Extract the [X, Y] coordinate from the center of the cell holding the provided text.  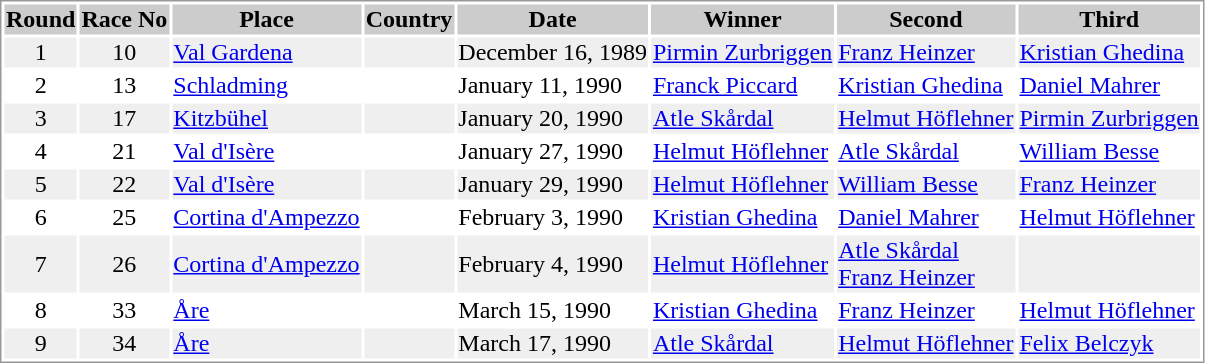
Race No [124, 19]
2 [40, 85]
January 20, 1990 [553, 119]
5 [40, 185]
25 [124, 217]
13 [124, 85]
17 [124, 119]
Atle Skårdal Franz Heinzer [926, 264]
Winner [742, 19]
7 [40, 264]
February 3, 1990 [553, 217]
Franck Piccard [742, 85]
Date [553, 19]
Schladming [266, 85]
Val Gardena [266, 53]
March 15, 1990 [553, 311]
Kitzbühel [266, 119]
December 16, 1989 [553, 53]
Country [409, 19]
Place [266, 19]
33 [124, 311]
March 17, 1990 [553, 343]
3 [40, 119]
4 [40, 151]
22 [124, 185]
Round [40, 19]
8 [40, 311]
Felix Belczyk [1109, 343]
January 11, 1990 [553, 85]
January 27, 1990 [553, 151]
26 [124, 264]
34 [124, 343]
Second [926, 19]
January 29, 1990 [553, 185]
21 [124, 151]
6 [40, 217]
1 [40, 53]
Third [1109, 19]
9 [40, 343]
February 4, 1990 [553, 264]
10 [124, 53]
